Scan for the cell matching the given text and deliver its (X, Y) coordinate at center. 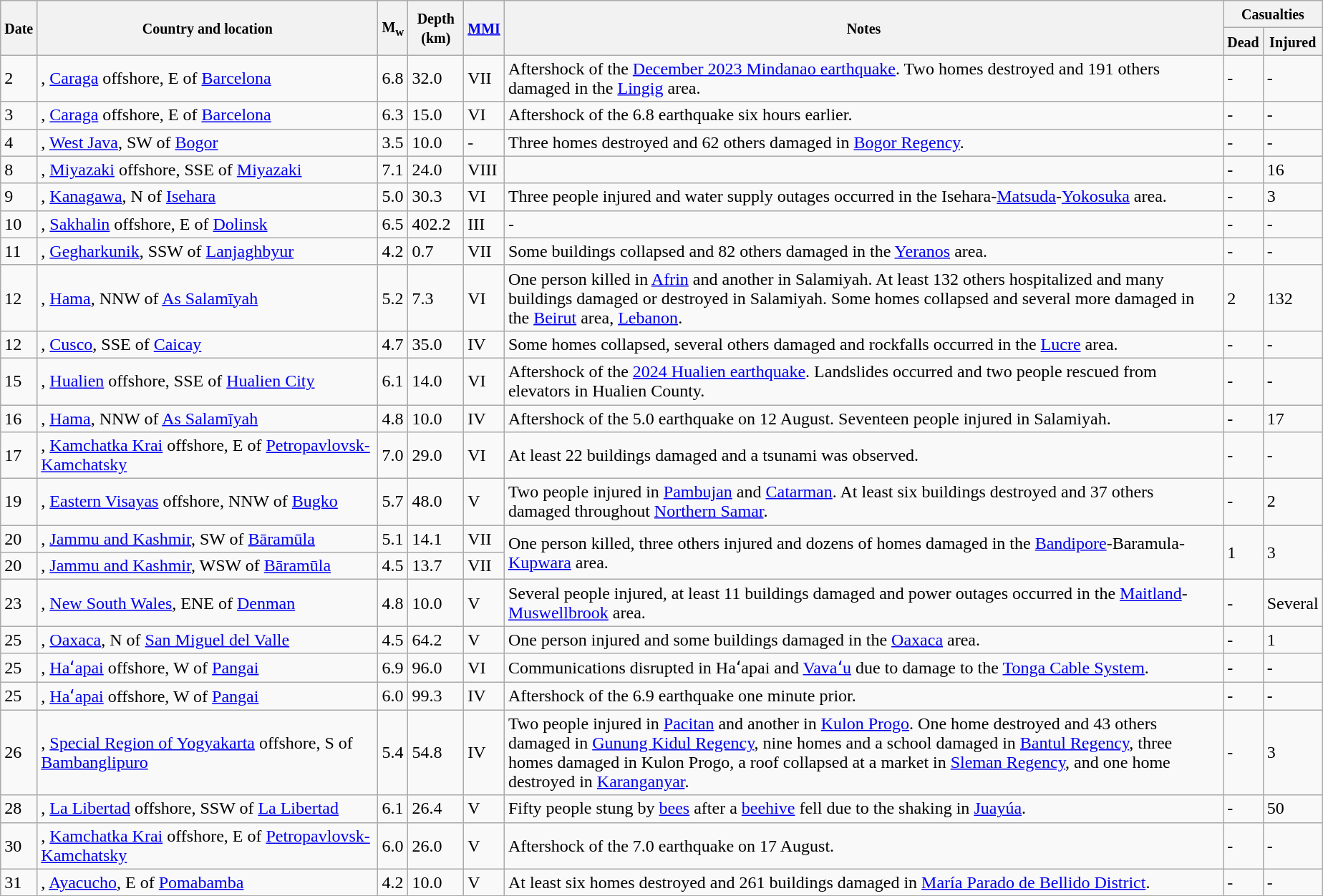
Some buildings collapsed and 82 others damaged in the Yeranos area. (863, 251)
, West Java, SW of Bogor (208, 142)
10 (19, 224)
99.3 (436, 696)
Three homes destroyed and 62 others damaged in Bogor Regency. (863, 142)
Country and location (208, 28)
50 (1293, 809)
15.0 (436, 115)
11 (19, 251)
, Miyazaki offshore, SSE of Miyazaki (208, 170)
5.0 (393, 197)
Communications disrupted in Haʻapai and Vavaʻu due to damage to the Tonga Cable System. (863, 668)
15 (19, 381)
402.2 (436, 224)
Date (19, 28)
5.1 (393, 539)
, Jammu and Kashmir, WSW of Bāramūla (208, 566)
Fifty people stung by bees after a beehive fell due to the shaking in Juayúa. (863, 809)
4 (19, 142)
14.1 (436, 539)
Dead (1244, 42)
VIII (484, 170)
III (484, 224)
26 (19, 753)
, Oaxaca, N of San Miguel del Valle (208, 640)
6.3 (393, 115)
19 (19, 502)
, Kanagawa, N of Isehara (208, 197)
, Sakhalin offshore, E of Dolinsk (208, 224)
Several people injured, at least 11 buildings damaged and power outages occurred in the Maitland-Muswellbrook area. (863, 603)
13.7 (436, 566)
MMI (484, 28)
23 (19, 603)
54.8 (436, 753)
8 (19, 170)
, La Libertad offshore, SSW of La Libertad (208, 809)
0.7 (436, 251)
Aftershock of the 6.9 earthquake one minute prior. (863, 696)
28 (19, 809)
Aftershock of the December 2023 Mindanao earthquake. Two homes destroyed and 191 others damaged in the Lingig area. (863, 79)
Casualties (1273, 14)
, Hualien offshore, SSE of Hualien City (208, 381)
7.3 (436, 298)
Notes (863, 28)
6.9 (393, 668)
24.0 (436, 170)
At least six homes destroyed and 261 buildings damaged in María Parado de Bellido District. (863, 882)
29.0 (436, 455)
, Cusco, SSE of Caicay (208, 344)
5.7 (393, 502)
5.4 (393, 753)
35.0 (436, 344)
3.5 (393, 142)
Depth (km) (436, 28)
Aftershock of the 2024 Hualien earthquake. Landslides occurred and two people rescued from elevators in Hualien County. (863, 381)
4.7 (393, 344)
One person injured and some buildings damaged in the Oaxaca area. (863, 640)
Two people injured in Pambujan and Catarman. At least six buildings destroyed and 37 others damaged throughout Northern Samar. (863, 502)
At least 22 buildings damaged and a tsunami was observed. (863, 455)
Injured (1293, 42)
26.0 (436, 846)
Several (1293, 603)
9 (19, 197)
6.8 (393, 79)
96.0 (436, 668)
, New South Wales, ENE of Denman (208, 603)
One person killed, three others injured and dozens of homes damaged in the Bandipore-Baramula-Kupwara area. (863, 552)
Three people injured and water supply outages occurred in the Isehara-Matsuda-Yokosuka area. (863, 197)
Aftershock of the 5.0 earthquake on 12 August. Seventeen people injured in Salamiyah. (863, 419)
, Eastern Visayas offshore, NNW of Bugko (208, 502)
48.0 (436, 502)
64.2 (436, 640)
, Jammu and Kashmir, SW of Bāramūla (208, 539)
Aftershock of the 6.8 earthquake six hours earlier. (863, 115)
132 (1293, 298)
, Ayacucho, E of Pomabamba (208, 882)
32.0 (436, 79)
Some homes collapsed, several others damaged and rockfalls occurred in the Lucre area. (863, 344)
30 (19, 846)
7.0 (393, 455)
Mw (393, 28)
7.1 (393, 170)
Aftershock of the 7.0 earthquake on 17 August. (863, 846)
, Gegharkunik, SSW of Lanjaghbyur (208, 251)
, Special Region of Yogyakarta offshore, S of Bambanglipuro (208, 753)
26.4 (436, 809)
30.3 (436, 197)
14.0 (436, 381)
6.5 (393, 224)
31 (19, 882)
5.2 (393, 298)
